Output the [x, y] coordinate of the center of the cell containing the given text.  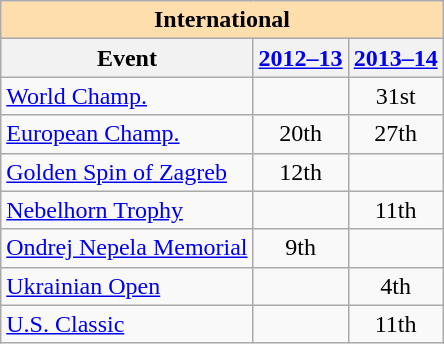
9th [300, 248]
World Champ. [127, 96]
International [222, 20]
2013–14 [396, 58]
2012–13 [300, 58]
12th [300, 172]
Event [127, 58]
20th [300, 134]
27th [396, 134]
Ukrainian Open [127, 286]
European Champ. [127, 134]
Golden Spin of Zagreb [127, 172]
4th [396, 286]
U.S. Classic [127, 324]
Ondrej Nepela Memorial [127, 248]
31st [396, 96]
Nebelhorn Trophy [127, 210]
